Return [X, Y] of the center of cell containing provided text 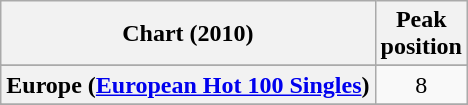
Chart (2010) [188, 34]
Peakposition [421, 34]
Europe (European Hot 100 Singles) [188, 85]
8 [421, 85]
